Provide the [X, Y] coordinate of the cell's center where the given text is located.  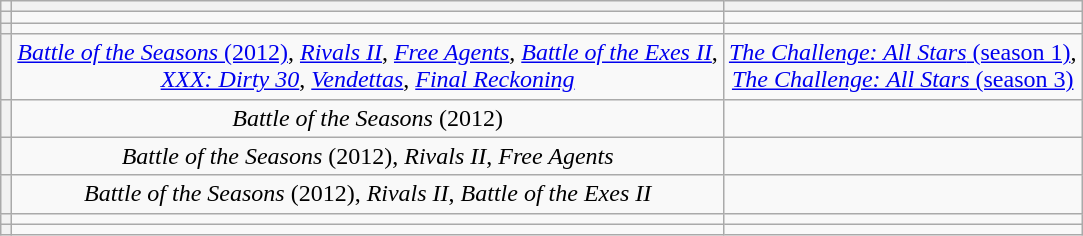
Battle of the Seasons (2012), Rivals II, Free Agents [368, 156]
Battle of the Seasons (2012) [368, 118]
Battle of the Seasons (2012), Rivals II, Free Agents, Battle of the Exes II,XXX: Dirty 30, Vendettas, Final Reckoning [368, 66]
Battle of the Seasons (2012), Rivals II, Battle of the Exes II [368, 194]
The Challenge: All Stars (season 1),The Challenge: All Stars (season 3) [902, 66]
